Return the (x, y) coordinate for the center point of the cell that contains the specified text.  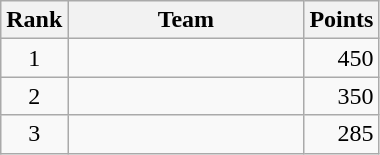
Team (186, 20)
350 (342, 96)
3 (34, 134)
450 (342, 58)
285 (342, 134)
2 (34, 96)
Points (342, 20)
1 (34, 58)
Rank (34, 20)
